Identify which cell holds the provided text, then report its (X, Y) central coordinate. 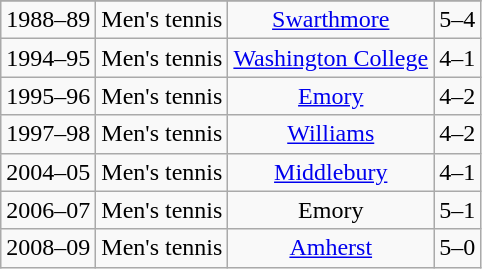
5–1 (458, 210)
5–4 (458, 20)
1997–98 (48, 134)
Williams (331, 134)
5–0 (458, 248)
2004–05 (48, 172)
Swarthmore (331, 20)
Washington College (331, 58)
2008–09 (48, 248)
1988–89 (48, 20)
1995–96 (48, 96)
1994–95 (48, 58)
Amherst (331, 248)
Middlebury (331, 172)
2006–07 (48, 210)
